Capture the cell that displays the provided text and extract its [X, Y] central coordinate. 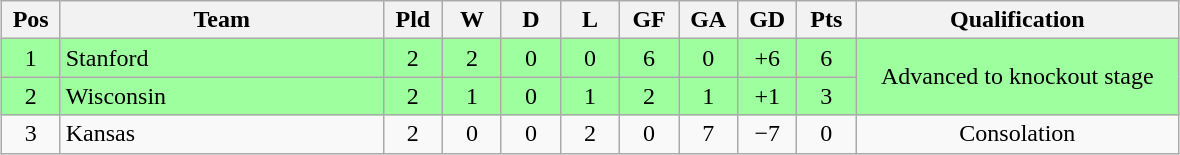
−7 [768, 134]
Advanced to knockout stage [1018, 77]
Pts [826, 20]
Team [222, 20]
GD [768, 20]
7 [708, 134]
Pld [412, 20]
Qualification [1018, 20]
Consolation [1018, 134]
W [472, 20]
+1 [768, 96]
L [590, 20]
Kansas [222, 134]
GA [708, 20]
Stanford [222, 58]
+6 [768, 58]
GF [650, 20]
Pos [30, 20]
D [530, 20]
Wisconsin [222, 96]
